Locate the cell with the specified text and output its [x, y] center coordinate. 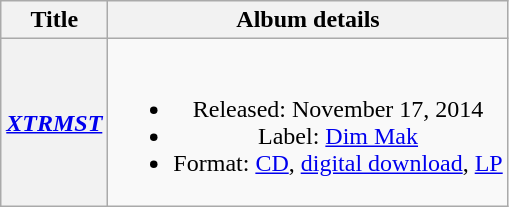
Released: November 17, 2014 Label: Dim MakFormat: CD, digital download, LP [308, 122]
Title [54, 20]
XTRMST [54, 122]
Album details [308, 20]
